Identify which cell holds the provided text, then report its [x, y] central coordinate. 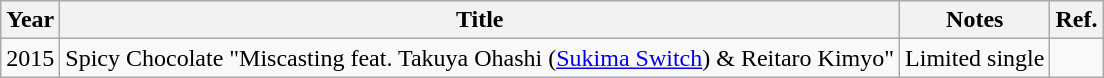
Spicy Chocolate "Miscasting feat. Takuya Ohashi (Sukima Switch) & Reitaro Kimyo" [480, 58]
Limited single [975, 58]
Title [480, 20]
Year [30, 20]
Ref. [1076, 20]
2015 [30, 58]
Notes [975, 20]
